Output the (x, y) coordinate of the center of the cell containing the given text.  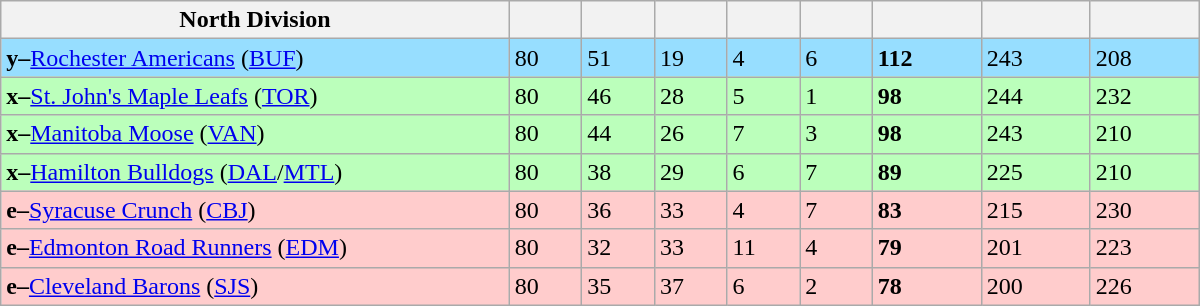
e–Syracuse Crunch (CBJ) (255, 210)
26 (690, 134)
3 (836, 134)
e–Cleveland Barons (SJS) (255, 286)
11 (764, 248)
x–Manitoba Moose (VAN) (255, 134)
e–Edmonton Road Runners (EDM) (255, 248)
1 (836, 96)
29 (690, 172)
y–Rochester Americans (BUF) (255, 58)
215 (1036, 210)
200 (1036, 286)
79 (926, 248)
78 (926, 286)
x–St. John's Maple Leafs (TOR) (255, 96)
32 (618, 248)
38 (618, 172)
19 (690, 58)
83 (926, 210)
208 (1144, 58)
230 (1144, 210)
46 (618, 96)
225 (1036, 172)
x–Hamilton Bulldogs (DAL/MTL) (255, 172)
5 (764, 96)
201 (1036, 248)
2 (836, 286)
28 (690, 96)
36 (618, 210)
226 (1144, 286)
44 (618, 134)
37 (690, 286)
244 (1036, 96)
223 (1144, 248)
112 (926, 58)
35 (618, 286)
51 (618, 58)
89 (926, 172)
North Division (255, 20)
232 (1144, 96)
